Pinpoint the cell where the given text exists, returning its [X, Y] midpoint coordinate. 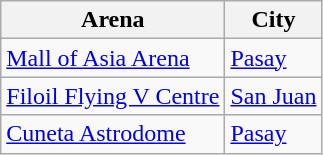
Filoil Flying V Centre [113, 96]
Mall of Asia Arena [113, 58]
Cuneta Astrodome [113, 134]
City [274, 20]
San Juan [274, 96]
Arena [113, 20]
